Search for the cell housing the specified text and yield its [x, y] center coordinate. 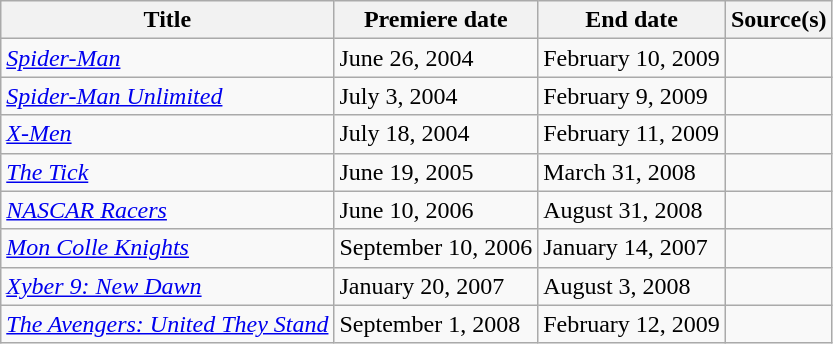
August 31, 2008 [632, 210]
Source(s) [778, 20]
June 26, 2004 [436, 58]
June 19, 2005 [436, 172]
January 20, 2007 [436, 286]
The Avengers: United They Stand [168, 324]
Title [168, 20]
Mon Colle Knights [168, 248]
June 10, 2006 [436, 210]
February 12, 2009 [632, 324]
February 11, 2009 [632, 134]
August 3, 2008 [632, 286]
Xyber 9: New Dawn [168, 286]
February 9, 2009 [632, 96]
February 10, 2009 [632, 58]
NASCAR Racers [168, 210]
End date [632, 20]
September 1, 2008 [436, 324]
The Tick [168, 172]
July 18, 2004 [436, 134]
January 14, 2007 [632, 248]
X-Men [168, 134]
Spider-Man Unlimited [168, 96]
July 3, 2004 [436, 96]
Premiere date [436, 20]
Spider-Man [168, 58]
September 10, 2006 [436, 248]
March 31, 2008 [632, 172]
